Provide the [X, Y] coordinate of the cell's center where the given text is located.  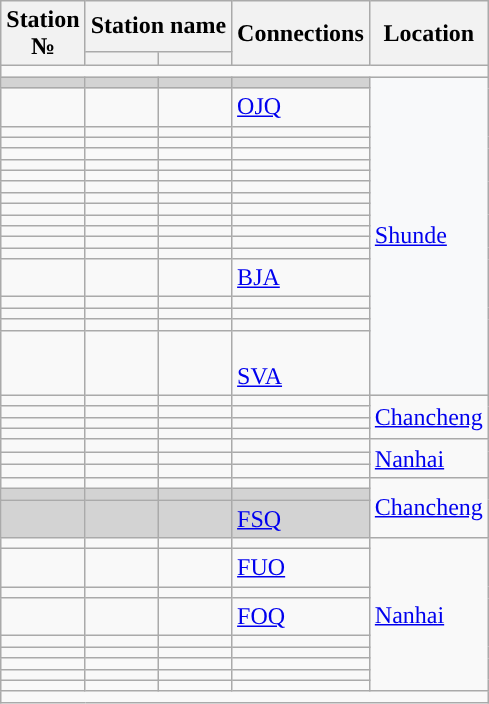
Station name [158, 26]
FUO [301, 568]
OJQ [301, 107]
FOQ [301, 617]
Connections [301, 34]
BJA [301, 278]
SVA [301, 362]
FSQ [301, 519]
Shunde [428, 236]
Location [428, 34]
Station№ [43, 34]
